Provide the (x, y) coordinate of the cell's center where the given text is located.  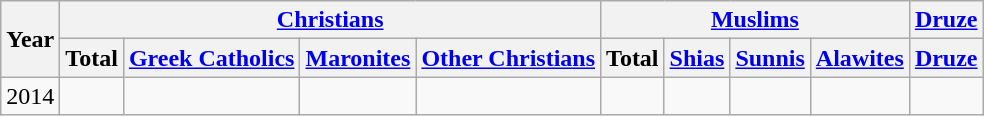
Alawites (860, 58)
Christians (330, 20)
Maronites (358, 58)
Other Christians (508, 58)
Sunnis (770, 58)
Shias (697, 58)
Greek Catholics (212, 58)
2014 (30, 96)
Muslims (756, 20)
Year (30, 39)
